From the cell containing the given text, extract its center point as [x, y] coordinate. 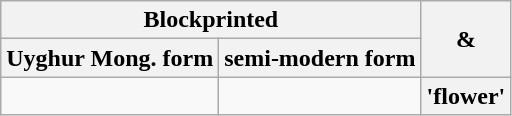
& [466, 39]
'flower' [466, 96]
Uyghur Mong. form [110, 58]
Blockprinted [211, 20]
semi-modern form [320, 58]
